Identify which cell holds the provided text, then report its (X, Y) central coordinate. 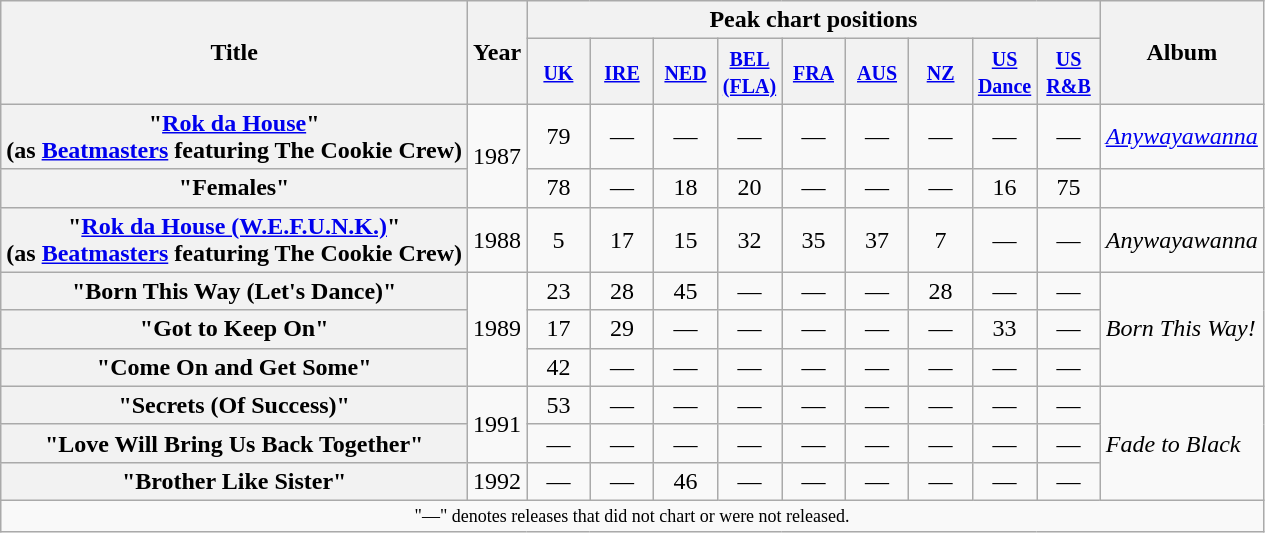
1992 (498, 481)
IRE (622, 72)
78 (559, 188)
"Come On and Get Some" (234, 367)
5 (559, 240)
"Got to Keep On" (234, 329)
1987 (498, 156)
42 (559, 367)
53 (559, 405)
18 (686, 188)
79 (559, 136)
NZ (941, 72)
FRA (814, 72)
1988 (498, 240)
37 (877, 240)
BEL(FLA) (749, 72)
Title (234, 52)
Fade to Black (1182, 443)
35 (814, 240)
NED (686, 72)
45 (686, 291)
Year (498, 52)
"Secrets (Of Success)" (234, 405)
"Brother Like Sister" (234, 481)
1989 (498, 329)
Peak chart positions (814, 20)
33 (1004, 329)
AUS (877, 72)
"Females" (234, 188)
75 (1069, 188)
29 (622, 329)
Album (1182, 52)
"Rok da House (W.E.F.U.N.K.)"(as Beatmasters featuring The Cookie Crew) (234, 240)
7 (941, 240)
20 (749, 188)
US R&B (1069, 72)
46 (686, 481)
32 (749, 240)
"Rok da House" (as Beatmasters featuring The Cookie Crew) (234, 136)
15 (686, 240)
"Love Will Bring Us Back Together" (234, 443)
1991 (498, 424)
Born This Way! (1182, 329)
23 (559, 291)
16 (1004, 188)
UK (559, 72)
US Dance (1004, 72)
"—" denotes releases that did not chart or were not released. (632, 516)
"Born This Way (Let's Dance)" (234, 291)
